Provide the [X, Y] coordinate of the cell's center where the given text is located.  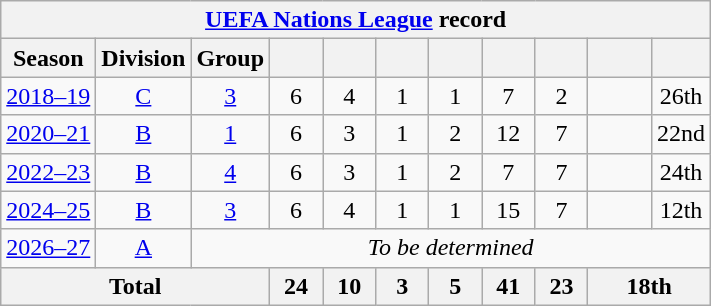
UEFA Nations League record [356, 20]
15 [508, 210]
2018–19 [48, 96]
Season [48, 58]
2024–25 [48, 210]
24 [296, 286]
12 [508, 134]
Total [136, 286]
Division [144, 58]
Group [230, 58]
26th [680, 96]
24th [680, 172]
A [144, 248]
To be determined [451, 248]
5 [456, 286]
41 [508, 286]
22nd [680, 134]
10 [350, 286]
C [144, 96]
18th [650, 286]
12th [680, 210]
2020–21 [48, 134]
2022–23 [48, 172]
23 [562, 286]
2026–27 [48, 248]
